Scan for the cell matching the given text and deliver its [x, y] coordinate at center. 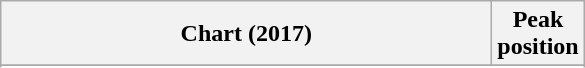
Peakposition [538, 34]
Chart (2017) [246, 34]
